Return the [x, y] coordinate for the center point of the cell that contains the specified text.  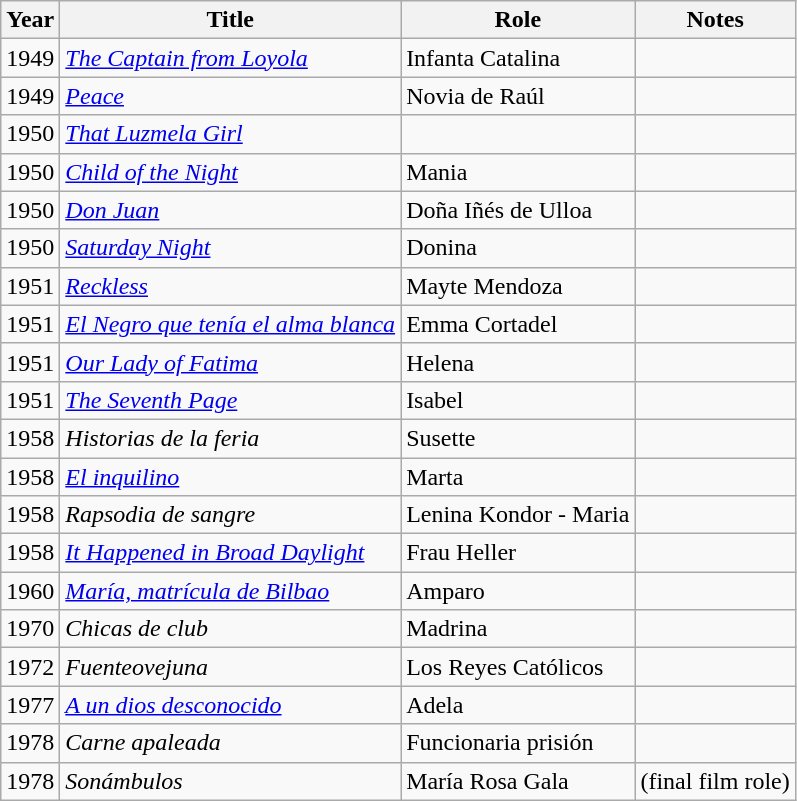
1970 [30, 629]
Susette [518, 438]
Rapsodia de sangre [230, 515]
Sonámbulos [230, 781]
1977 [30, 705]
Adela [518, 705]
María Rosa Gala [518, 781]
A un dios desconocido [230, 705]
Amparo [518, 591]
El inquilino [230, 477]
Title [230, 20]
Notes [715, 20]
Lenina Kondor - Maria [518, 515]
1972 [30, 667]
Emma Cortadel [518, 324]
María, matrícula de Bilbao [230, 591]
Novia de Raúl [518, 96]
Peace [230, 96]
(final film role) [715, 781]
Carne apaleada [230, 743]
Isabel [518, 400]
Saturday Night [230, 248]
Child of the Night [230, 172]
That Luzmela Girl [230, 134]
Don Juan [230, 210]
Fuenteovejuna [230, 667]
Reckless [230, 286]
The Seventh Page [230, 400]
The Captain from Loyola [230, 58]
Our Lady of Fatima [230, 362]
Mania [518, 172]
Madrina [518, 629]
Marta [518, 477]
It Happened in Broad Daylight [230, 553]
Helena [518, 362]
Infanta Catalina [518, 58]
Mayte Mendoza [518, 286]
Year [30, 20]
Historias de la feria [230, 438]
Chicas de club [230, 629]
1960 [30, 591]
Role [518, 20]
Frau Heller [518, 553]
Los Reyes Católicos [518, 667]
Doña Iñés de Ulloa [518, 210]
El Negro que tenía el alma blanca [230, 324]
Funcionaria prisión [518, 743]
Donina [518, 248]
